Extract the [x, y] coordinate from the center of the cell holding the provided text.  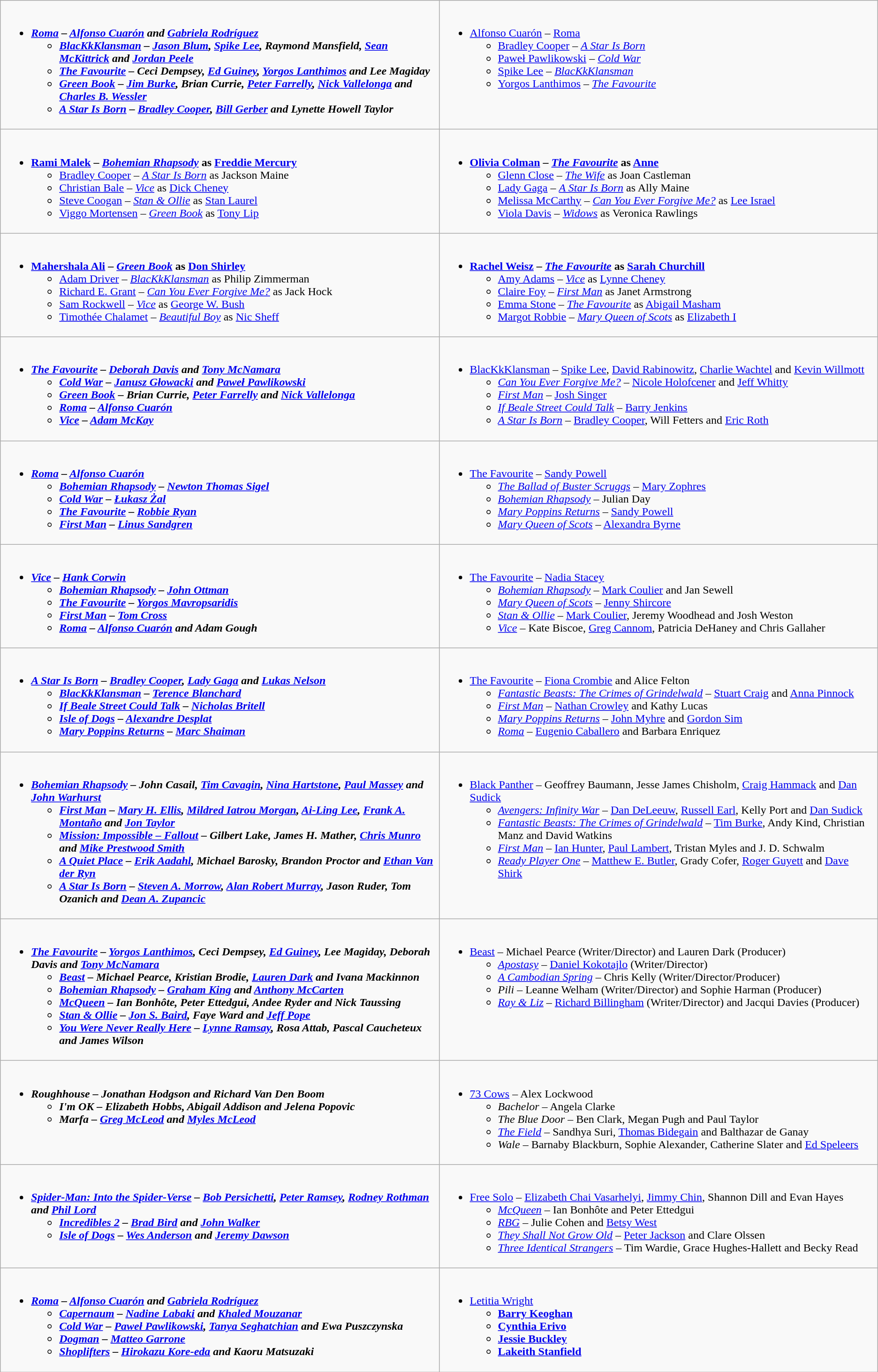
Vice – Hank CorwinBohemian Rhapsody – John OttmanThe Favourite – Yorgos MavropsaridisFirst Man – Tom CrossRoma – Alfonso Cuarón and Adam Gough [219, 596]
Roma – Alfonso CuarónBohemian Rhapsody – Newton Thomas SigelCold War – Łukasz ŻalThe Favourite – Robbie RyanFirst Man – Linus Sandgren [219, 493]
Letitia WrightBarry KeoghanCynthia ErivoJessie BuckleyLakeith Stanfield [658, 1319]
Alfonso Cuarón – RomaBradley Cooper – A Star Is BornPaweł Pawlikowski – Cold WarSpike Lee – BlacKkKlansmanYorgos Lanthimos – The Favourite [658, 65]
